Identify which cell holds the provided text, then report its (X, Y) central coordinate. 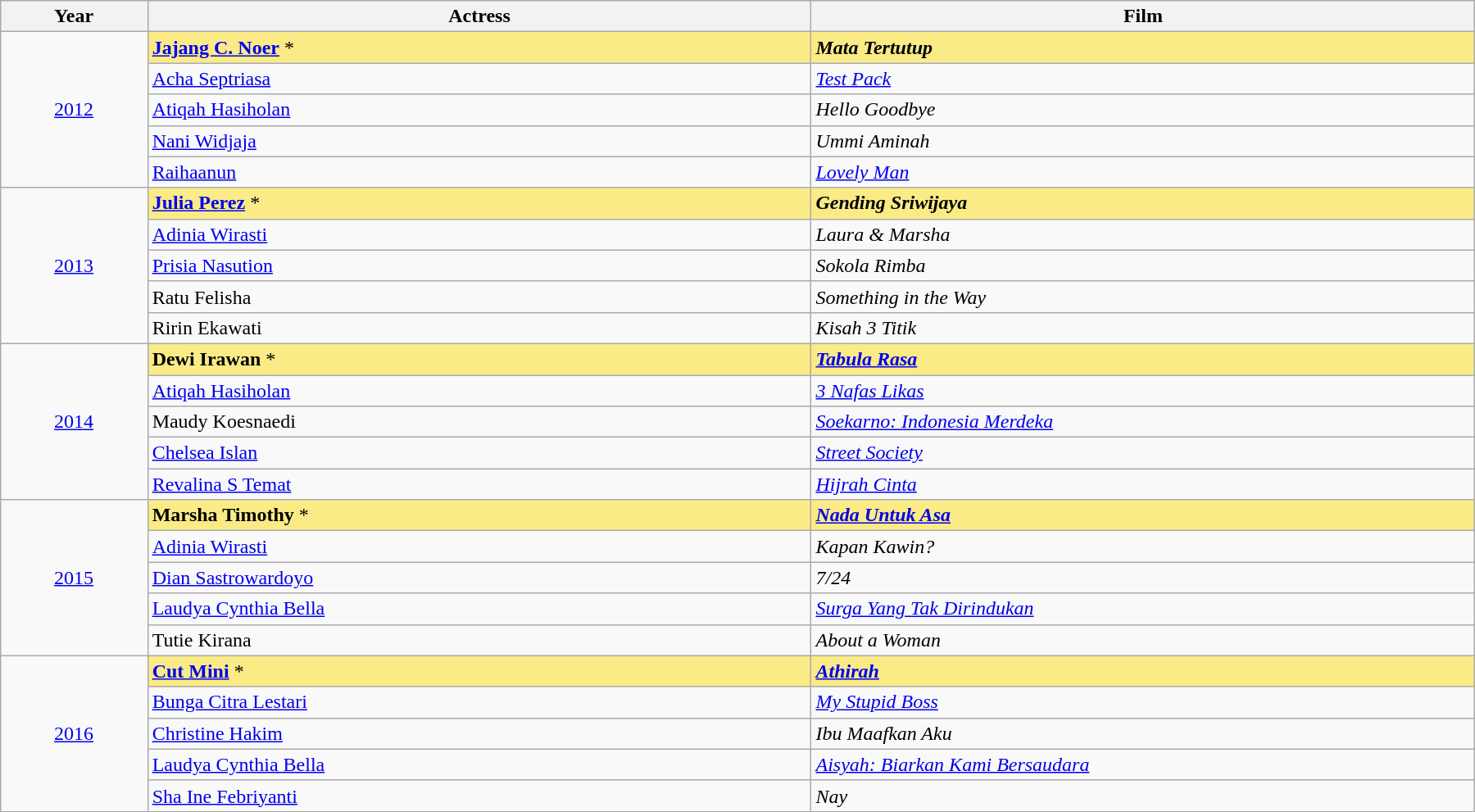
Gending Sriwijaya (1143, 203)
My Stupid Boss (1143, 702)
2013 (74, 265)
Hijrah Cinta (1143, 484)
Test Pack (1143, 79)
Acha Septriasa (479, 79)
Cut Mini * (479, 671)
Hello Goodbye (1143, 110)
Mata Tertutup (1143, 48)
Christine Hakim (479, 733)
Ibu Maafkan Aku (1143, 733)
Ratu Felisha (479, 297)
Lovely Man (1143, 172)
Dian Sastrowardoyo (479, 578)
Sha Ine Febriyanti (479, 796)
Athirah (1143, 671)
Actress (479, 16)
About a Woman (1143, 640)
Something in the Way (1143, 297)
Ririn Ekawati (479, 328)
Bunga Citra Lestari (479, 702)
Kisah 3 Titik (1143, 328)
Ummi Aminah (1143, 141)
Film (1143, 16)
Marsha Timothy * (479, 515)
Nay (1143, 796)
Year (74, 16)
Nani Widjaja (479, 141)
Chelsea Islan (479, 453)
Prisia Nasution (479, 265)
3 Nafas Likas (1143, 391)
Jajang C. Noer * (479, 48)
Street Society (1143, 453)
Dewi Irawan * (479, 359)
Tabula Rasa (1143, 359)
7/24 (1143, 578)
Revalina S Temat (479, 484)
Raihaanun (479, 172)
Sokola Rimba (1143, 265)
Aisyah: Biarkan Kami Bersaudara (1143, 764)
Tutie Kirana (479, 640)
Maudy Koesnaedi (479, 422)
2015 (74, 578)
Surga Yang Tak Dirindukan (1143, 609)
2012 (74, 110)
2016 (74, 733)
Soekarno: Indonesia Merdeka (1143, 422)
Julia Perez * (479, 203)
Laura & Marsha (1143, 234)
Nada Untuk Asa (1143, 515)
Kapan Kawin? (1143, 547)
2014 (74, 421)
